Scan for the cell matching the given text and deliver its [X, Y] coordinate at center. 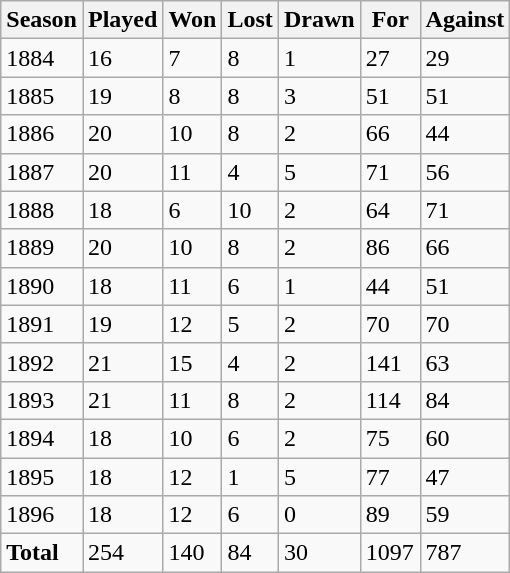
1884 [42, 58]
114 [390, 400]
1894 [42, 438]
1892 [42, 362]
77 [390, 477]
86 [390, 248]
1888 [42, 210]
1890 [42, 286]
140 [192, 553]
1895 [42, 477]
1886 [42, 134]
16 [122, 58]
7 [192, 58]
56 [465, 172]
Played [122, 20]
1889 [42, 248]
27 [390, 58]
1891 [42, 324]
787 [465, 553]
For [390, 20]
254 [122, 553]
Against [465, 20]
1896 [42, 515]
Total [42, 553]
63 [465, 362]
Drawn [319, 20]
29 [465, 58]
60 [465, 438]
59 [465, 515]
75 [390, 438]
89 [390, 515]
1887 [42, 172]
Won [192, 20]
1893 [42, 400]
30 [319, 553]
Lost [250, 20]
1097 [390, 553]
0 [319, 515]
15 [192, 362]
Season [42, 20]
141 [390, 362]
1885 [42, 96]
47 [465, 477]
3 [319, 96]
64 [390, 210]
